Locate the cell with the specified text and output its (x, y) center coordinate. 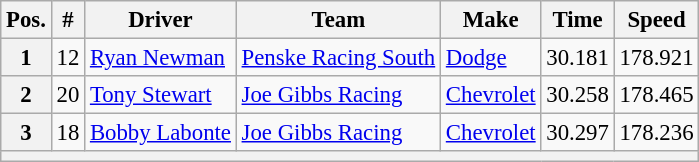
Pos. (26, 20)
30.258 (578, 95)
178.236 (656, 133)
18 (68, 133)
1 (26, 58)
Bobby Labonte (161, 133)
Speed (656, 20)
Ryan Newman (161, 58)
178.465 (656, 95)
3 (26, 133)
30.181 (578, 58)
30.297 (578, 133)
12 (68, 58)
# (68, 20)
Driver (161, 20)
2 (26, 95)
Tony Stewart (161, 95)
Penske Racing South (338, 58)
Dodge (491, 58)
178.921 (656, 58)
20 (68, 95)
Team (338, 20)
Make (491, 20)
Time (578, 20)
